Find where the given text appears and provide that cell's center as [X, Y] coordinate. 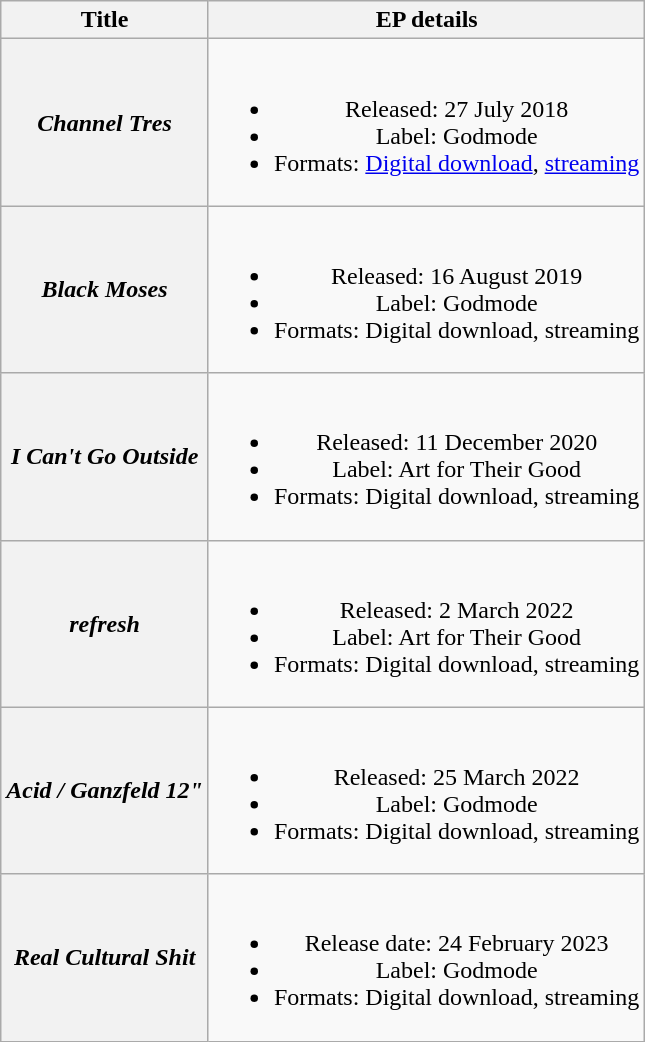
Released: 11 December 2020Label: Art for Their GoodFormats: Digital download, streaming [426, 456]
Release date: 24 February 2023Label: GodmodeFormats: Digital download, streaming [426, 958]
I Can't Go Outside [105, 456]
Released: 16 August 2019Label: GodmodeFormats: Digital download, streaming [426, 290]
Real Cultural Shit [105, 958]
refresh [105, 624]
Title [105, 20]
Acid / Ganzfeld 12" [105, 790]
EP details [426, 20]
Released: 2 March 2022Label: Art for Their GoodFormats: Digital download, streaming [426, 624]
Released: 27 July 2018Label: GodmodeFormats: Digital download, streaming [426, 122]
Black Moses [105, 290]
Released: 25 March 2022Label: GodmodeFormats: Digital download, streaming [426, 790]
Channel Tres [105, 122]
